Scan for the cell matching the given text and deliver its (X, Y) coordinate at center. 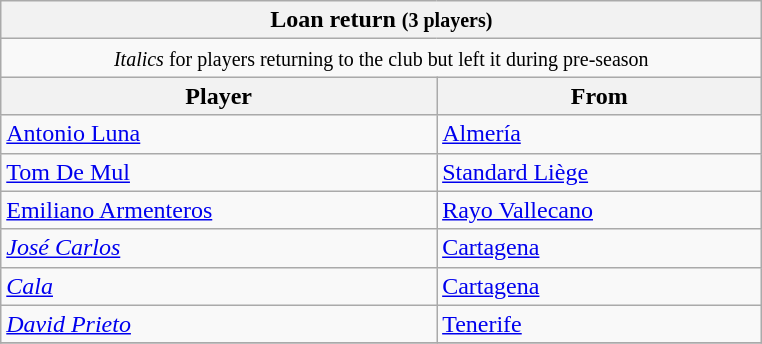
Tom De Mul (219, 172)
José Carlos (219, 248)
Emiliano Armenteros (219, 210)
Standard Liège (600, 172)
From (600, 96)
David Prieto (219, 324)
Rayo Vallecano (600, 210)
Antonio Luna (219, 134)
Loan return (3 players) (382, 20)
Almería (600, 134)
Tenerife (600, 324)
Player (219, 96)
Cala (219, 286)
Italics for players returning to the club but left it during pre-season (382, 58)
